Return [X, Y] of the center of cell containing provided text 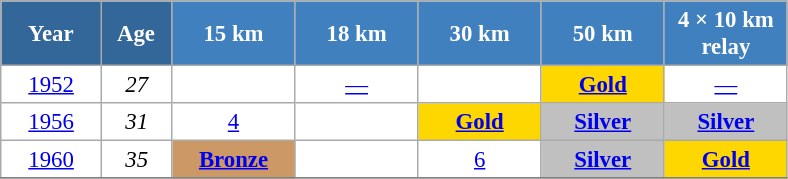
30 km [480, 34]
35 [136, 160]
Year [52, 34]
Age [136, 34]
4 × 10 km relay [726, 34]
1960 [52, 160]
4 [234, 122]
18 km [356, 34]
Bronze [234, 160]
15 km [234, 34]
31 [136, 122]
50 km [602, 34]
1952 [52, 85]
27 [136, 85]
1956 [52, 122]
6 [480, 160]
